Identify which cell holds the provided text, then report its (X, Y) central coordinate. 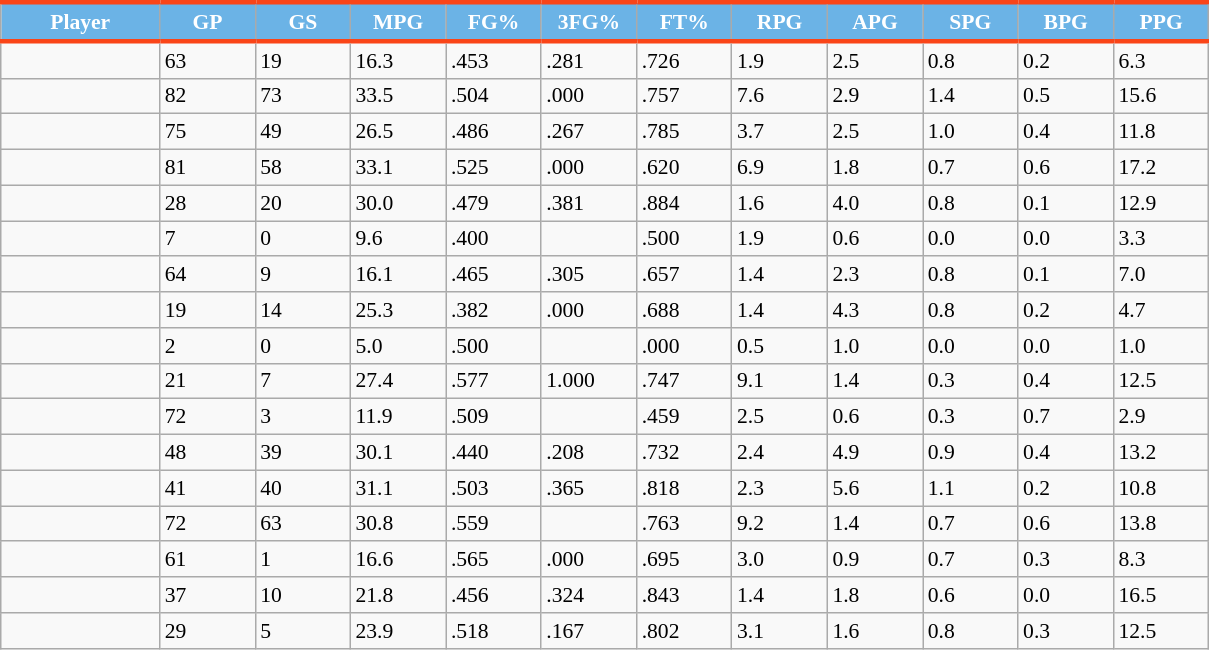
6.9 (780, 168)
4.0 (874, 203)
7.6 (780, 96)
BPG (1066, 22)
GP (208, 22)
21 (208, 381)
27.4 (398, 381)
58 (302, 168)
.479 (494, 203)
.281 (588, 60)
1.1 (970, 488)
37 (208, 595)
.456 (494, 595)
64 (208, 275)
30.1 (398, 453)
81 (208, 168)
1 (302, 560)
.267 (588, 132)
.843 (684, 595)
3.0 (780, 560)
13.2 (1161, 453)
7.0 (1161, 275)
13.8 (1161, 524)
3FG% (588, 22)
.465 (494, 275)
5.0 (398, 346)
3.7 (780, 132)
.747 (684, 381)
MPG (398, 22)
10.8 (1161, 488)
GS (302, 22)
.763 (684, 524)
.726 (684, 60)
RPG (780, 22)
30.8 (398, 524)
1.000 (588, 381)
2 (208, 346)
.503 (494, 488)
.565 (494, 560)
.305 (588, 275)
17.2 (1161, 168)
23.9 (398, 631)
.657 (684, 275)
29 (208, 631)
12.9 (1161, 203)
39 (302, 453)
5 (302, 631)
.688 (684, 310)
.167 (588, 631)
75 (208, 132)
28 (208, 203)
.518 (494, 631)
.486 (494, 132)
26.5 (398, 132)
9.1 (780, 381)
.365 (588, 488)
31.1 (398, 488)
8.3 (1161, 560)
FT% (684, 22)
.818 (684, 488)
15.6 (1161, 96)
.695 (684, 560)
73 (302, 96)
.400 (494, 239)
.459 (684, 417)
.381 (588, 203)
4.7 (1161, 310)
.525 (494, 168)
.785 (684, 132)
33.5 (398, 96)
.453 (494, 60)
APG (874, 22)
9.6 (398, 239)
.324 (588, 595)
82 (208, 96)
9 (302, 275)
.509 (494, 417)
14 (302, 310)
48 (208, 453)
.620 (684, 168)
33.1 (398, 168)
.208 (588, 453)
2.4 (780, 453)
21.8 (398, 595)
16.1 (398, 275)
.382 (494, 310)
11.8 (1161, 132)
Player (80, 22)
16.6 (398, 560)
.884 (684, 203)
.559 (494, 524)
49 (302, 132)
PPG (1161, 22)
6.3 (1161, 60)
FG% (494, 22)
25.3 (398, 310)
10 (302, 595)
.802 (684, 631)
.504 (494, 96)
.732 (684, 453)
3 (302, 417)
.577 (494, 381)
5.6 (874, 488)
20 (302, 203)
4.3 (874, 310)
4.9 (874, 453)
16.5 (1161, 595)
3.3 (1161, 239)
9.2 (780, 524)
SPG (970, 22)
11.9 (398, 417)
16.3 (398, 60)
3.1 (780, 631)
41 (208, 488)
.440 (494, 453)
.757 (684, 96)
61 (208, 560)
40 (302, 488)
30.0 (398, 203)
